Capture the cell that displays the provided text and extract its [X, Y] central coordinate. 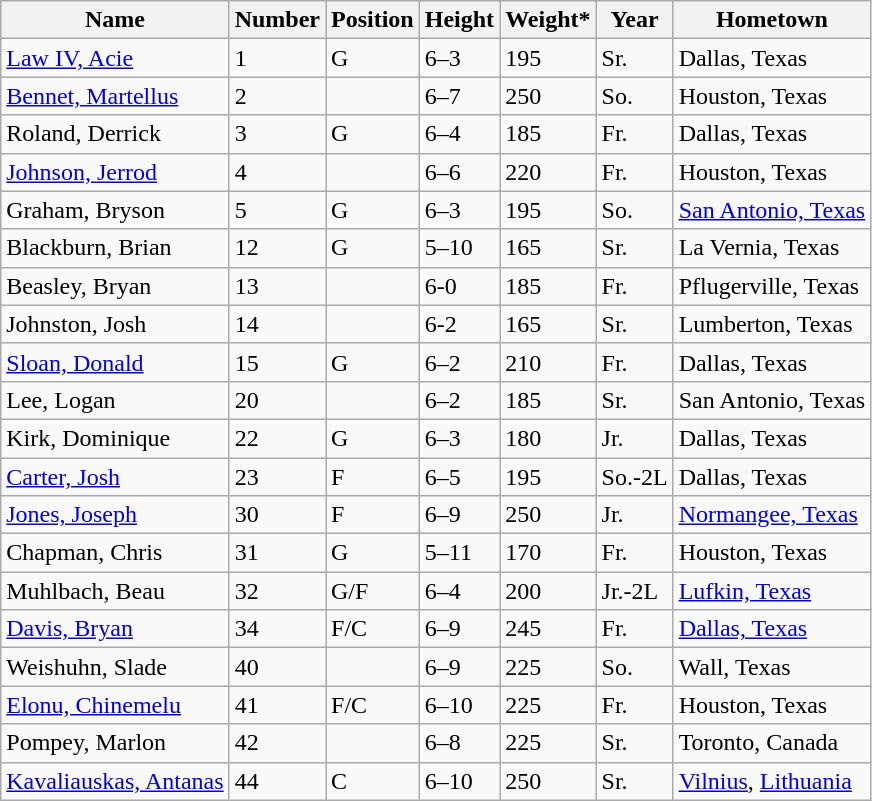
14 [277, 324]
5 [277, 210]
6–6 [459, 172]
Vilnius, Lithuania [772, 781]
Lufkin, Texas [772, 591]
Wall, Texas [772, 667]
2 [277, 96]
Normangee, Texas [772, 515]
Pompey, Marlon [115, 743]
Elonu, Chinemelu [115, 705]
20 [277, 400]
Johnston, Josh [115, 324]
C [373, 781]
34 [277, 629]
5–11 [459, 553]
La Vernia, Texas [772, 248]
40 [277, 667]
Lee, Logan [115, 400]
3 [277, 134]
170 [548, 553]
Hometown [772, 20]
Jr.-2L [634, 591]
6-0 [459, 286]
220 [548, 172]
Carter, Josh [115, 477]
4 [277, 172]
Beasley, Bryan [115, 286]
Name [115, 20]
44 [277, 781]
15 [277, 362]
Blackburn, Brian [115, 248]
5–10 [459, 248]
Jones, Joseph [115, 515]
Kirk, Dominique [115, 438]
210 [548, 362]
Kavaliauskas, Antanas [115, 781]
30 [277, 515]
Johnson, Jerrod [115, 172]
32 [277, 591]
Davis, Bryan [115, 629]
31 [277, 553]
Number [277, 20]
1 [277, 58]
Graham, Bryson [115, 210]
Weight* [548, 20]
Height [459, 20]
Pflugerville, Texas [772, 286]
Law IV, Acie [115, 58]
200 [548, 591]
G/F [373, 591]
12 [277, 248]
245 [548, 629]
Chapman, Chris [115, 553]
6–5 [459, 477]
41 [277, 705]
Weishuhn, Slade [115, 667]
Lumberton, Texas [772, 324]
Roland, Derrick [115, 134]
42 [277, 743]
22 [277, 438]
6-2 [459, 324]
6–8 [459, 743]
Sloan, Donald [115, 362]
180 [548, 438]
23 [277, 477]
13 [277, 286]
Toronto, Canada [772, 743]
Year [634, 20]
6–7 [459, 96]
Position [373, 20]
So.-2L [634, 477]
Muhlbach, Beau [115, 591]
Bennet, Martellus [115, 96]
